Return the (x, y) coordinate for the center point of the cell that contains the specified text.  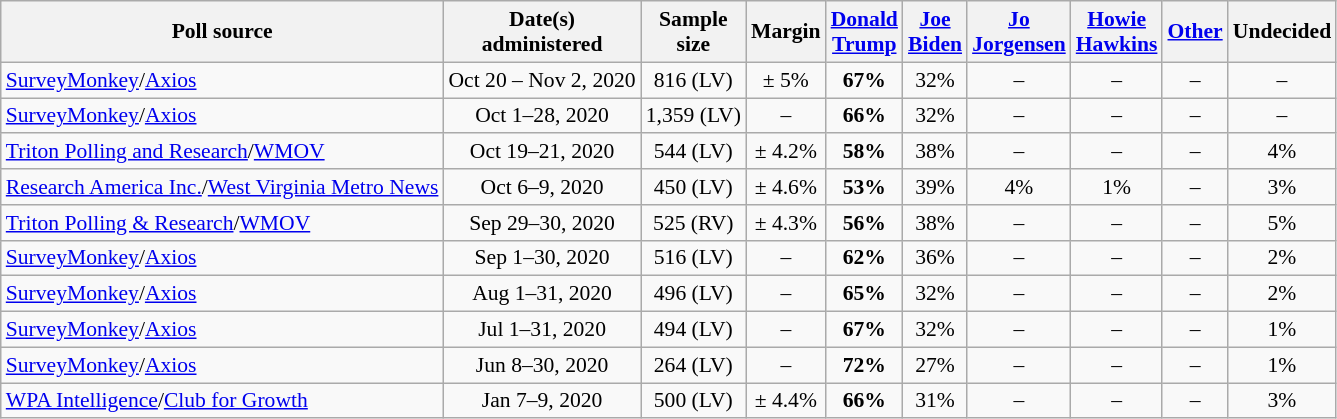
264 (LV) (694, 365)
Research America Inc./West Virginia Metro News (222, 187)
Aug 1–31, 2020 (542, 294)
816 (LV) (694, 80)
Oct 19–21, 2020 (542, 152)
Triton Polling & Research/WMOV (222, 223)
Undecided (1282, 32)
Margin (786, 32)
JoJorgensen (1019, 32)
Other (1194, 32)
HowieHawkins (1117, 32)
Samplesize (694, 32)
Oct 1–28, 2020 (542, 116)
Triton Polling and Research/WMOV (222, 152)
Oct 6–9, 2020 (542, 187)
27% (935, 365)
56% (864, 223)
± 4.6% (786, 187)
516 (LV) (694, 258)
JoeBiden (935, 32)
Sep 1–30, 2020 (542, 258)
Jan 7–9, 2020 (542, 401)
Oct 20 – Nov 2, 2020 (542, 80)
450 (LV) (694, 187)
31% (935, 401)
DonaldTrump (864, 32)
53% (864, 187)
496 (LV) (694, 294)
58% (864, 152)
65% (864, 294)
± 5% (786, 80)
± 4.2% (786, 152)
494 (LV) (694, 330)
62% (864, 258)
36% (935, 258)
WPA Intelligence/Club for Growth (222, 401)
1,359 (LV) (694, 116)
525 (RV) (694, 223)
Date(s)administered (542, 32)
Poll source (222, 32)
± 4.3% (786, 223)
Sep 29–30, 2020 (542, 223)
72% (864, 365)
± 4.4% (786, 401)
Jul 1–31, 2020 (542, 330)
544 (LV) (694, 152)
500 (LV) (694, 401)
Jun 8–30, 2020 (542, 365)
39% (935, 187)
5% (1282, 223)
